Provide the (x, y) coordinate of the cell's center where the given text is located.  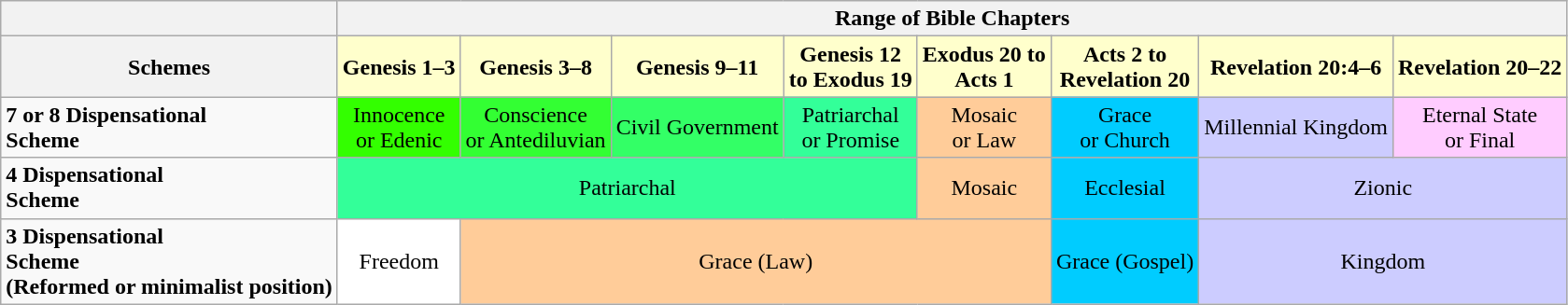
Grace (Gospel) (1124, 261)
Schemes (170, 67)
Eternal State or Final (1479, 127)
Grace (Law) (756, 261)
Genesis 1–3 (399, 67)
Revelation 20–22 (1479, 67)
Exodus 20 to Acts 1 (984, 67)
Grace or Church (1124, 127)
Patriarchal (628, 188)
3 Dispensational Scheme (Reformed or minimalist position) (170, 261)
Patriarchal or Promise (850, 127)
Ecclesial (1124, 188)
Range of Bible Chapters (952, 19)
Revelation 20:4–6 (1296, 67)
4 Dispensational Scheme (170, 188)
7 or 8 Dispensational Scheme (170, 127)
Innocence or Edenic (399, 127)
Genesis 12 to Exodus 19 (850, 67)
Civil Government (697, 127)
Millennial Kingdom (1296, 127)
Freedom (399, 261)
Genesis 3–8 (536, 67)
Mosaic (984, 188)
Acts 2 to Revelation 20 (1124, 67)
Zionic (1383, 188)
Conscience or Antediluvian (536, 127)
Mosaic or Law (984, 127)
Kingdom (1383, 261)
Genesis 9–11 (697, 67)
